Identify which cell holds the provided text, then report its [X, Y] central coordinate. 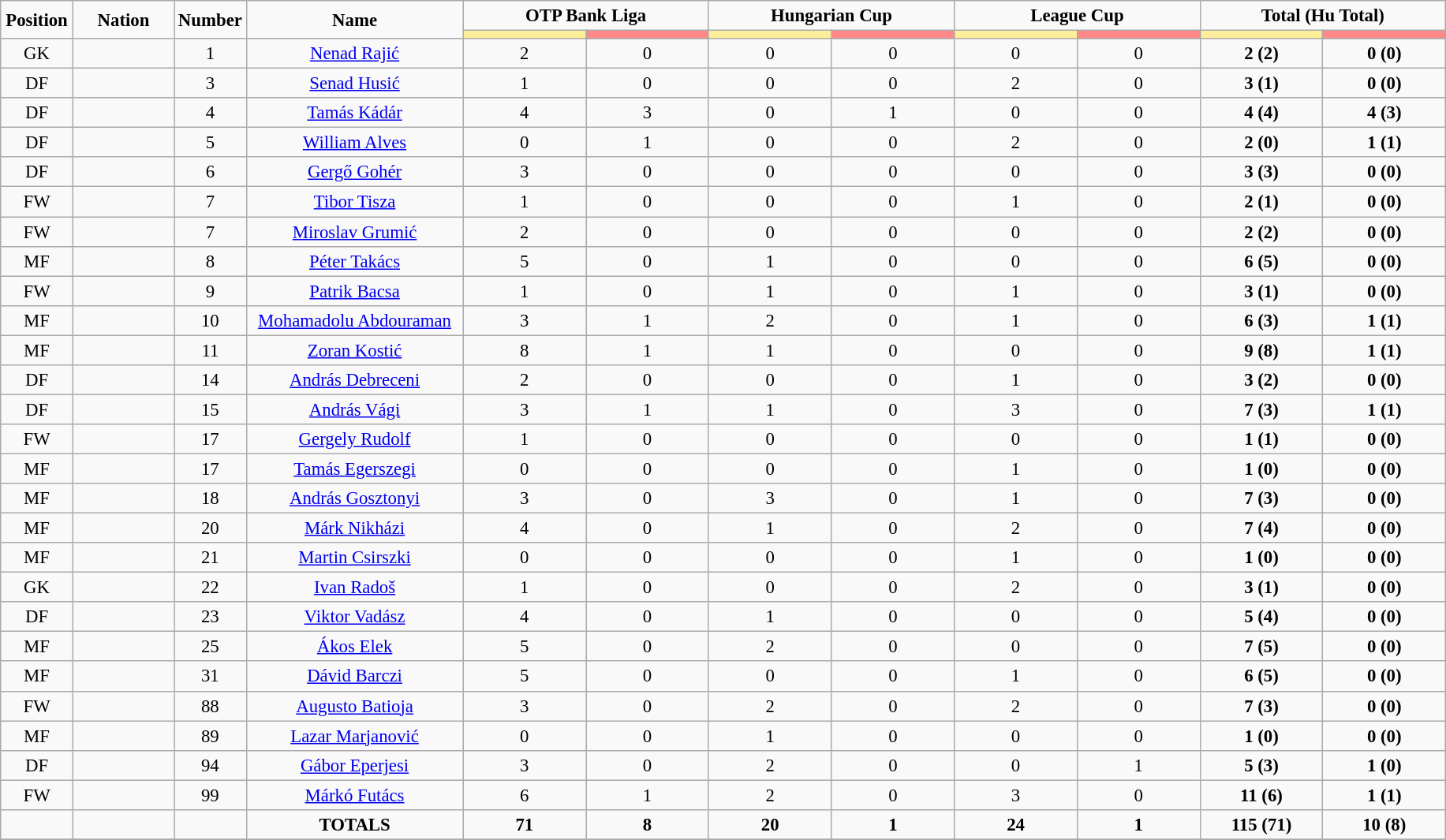
31 [211, 677]
Zoran Kostić [355, 350]
14 [211, 380]
Gergő Gohér [355, 173]
115 (71) [1261, 825]
András Gosztonyi [355, 498]
22 [211, 588]
23 [211, 617]
Viktor Vadász [355, 617]
7 (5) [1261, 647]
2 (1) [1261, 202]
Total (Hu Total) [1323, 16]
Márk Nikházi [355, 528]
25 [211, 647]
Augusto Batioja [355, 706]
Hungarian Cup [831, 16]
Tamás Egerszegi [355, 469]
10 (8) [1384, 825]
András Vági [355, 409]
Márkó Futács [355, 795]
99 [211, 795]
Ivan Radoš [355, 588]
Martin Csirszki [355, 558]
Nation [123, 20]
Position [37, 20]
6 (3) [1261, 320]
TOTALS [355, 825]
Gergely Rudolf [355, 439]
OTP Bank Liga [585, 16]
Number [211, 20]
4 (3) [1384, 113]
Péter Takács [355, 261]
Dávid Barczi [355, 677]
William Alves [355, 143]
11 [211, 350]
5 (4) [1261, 617]
Nenad Rajić [355, 54]
18 [211, 498]
Mohamadolu Abdouraman [355, 320]
Miroslav Grumić [355, 232]
Patrik Bacsa [355, 291]
League Cup [1078, 16]
3 (2) [1261, 380]
5 (3) [1261, 765]
Lazar Marjanović [355, 736]
András Debreceni [355, 380]
Gábor Eperjesi [355, 765]
Tibor Tisza [355, 202]
Senad Husić [355, 84]
21 [211, 558]
9 [211, 291]
10 [211, 320]
7 (4) [1261, 528]
89 [211, 736]
24 [1016, 825]
88 [211, 706]
3 (3) [1261, 173]
Name [355, 20]
2 (0) [1261, 143]
4 (4) [1261, 113]
94 [211, 765]
71 [525, 825]
Tamás Kádár [355, 113]
Ákos Elek [355, 647]
11 (6) [1261, 795]
15 [211, 409]
9 (8) [1261, 350]
